Identify which cell holds the provided text, then report its [x, y] central coordinate. 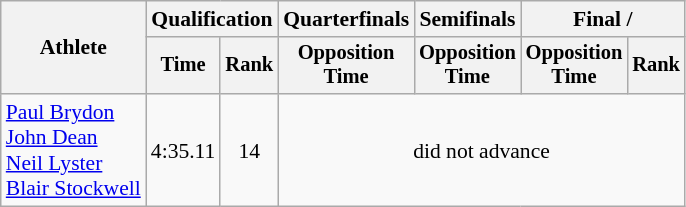
14 [249, 150]
Time [184, 66]
4:35.11 [184, 150]
Paul BrydonJohn DeanNeil LysterBlair Stockwell [74, 150]
Quarterfinals [346, 19]
Qualification [212, 19]
Semifinals [468, 19]
Final / [603, 19]
Athlete [74, 48]
did not advance [482, 150]
